Output the (x, y) coordinate of the center of the cell containing the given text.  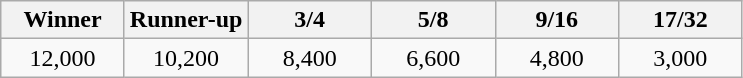
12,000 (63, 58)
8,400 (310, 58)
4,800 (557, 58)
Runner-up (186, 20)
10,200 (186, 58)
5/8 (433, 20)
17/32 (681, 20)
3,000 (681, 58)
9/16 (557, 20)
Winner (63, 20)
6,600 (433, 58)
3/4 (310, 20)
